Search for the cell housing the specified text and yield its [x, y] center coordinate. 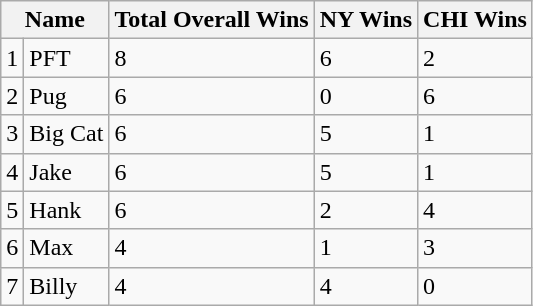
Jake [66, 172]
8 [212, 58]
Total Overall Wins [212, 20]
Name [55, 20]
Pug [66, 96]
Max [66, 248]
CHI Wins [476, 20]
Hank [66, 210]
Big Cat [66, 134]
NY Wins [366, 20]
Billy [66, 286]
PFT [66, 58]
7 [12, 286]
